Return (X, Y) of the center of cell containing provided text 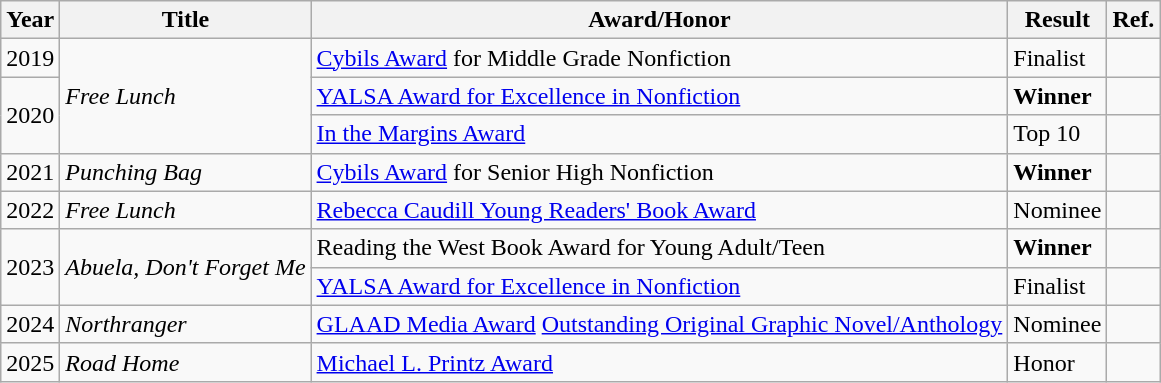
Cybils Award for Senior High Nonfiction (660, 172)
Ref. (1134, 20)
2022 (30, 210)
Year (30, 20)
2023 (30, 267)
2020 (30, 115)
Honor (1058, 362)
Top 10 (1058, 134)
Punching Bag (186, 172)
Road Home (186, 362)
GLAAD Media Award Outstanding Original Graphic Novel/Anthology (660, 324)
Abuela, Don't Forget Me (186, 267)
Reading the West Book Award for Young Adult/Teen (660, 248)
Michael L. Printz Award (660, 362)
In the Margins Award (660, 134)
2021 (30, 172)
Northranger (186, 324)
Award/Honor (660, 20)
Cybils Award for Middle Grade Nonfiction (660, 58)
2025 (30, 362)
2019 (30, 58)
Result (1058, 20)
Rebecca Caudill Young Readers' Book Award (660, 210)
2024 (30, 324)
Title (186, 20)
